Search for the cell housing the specified text and yield its [x, y] center coordinate. 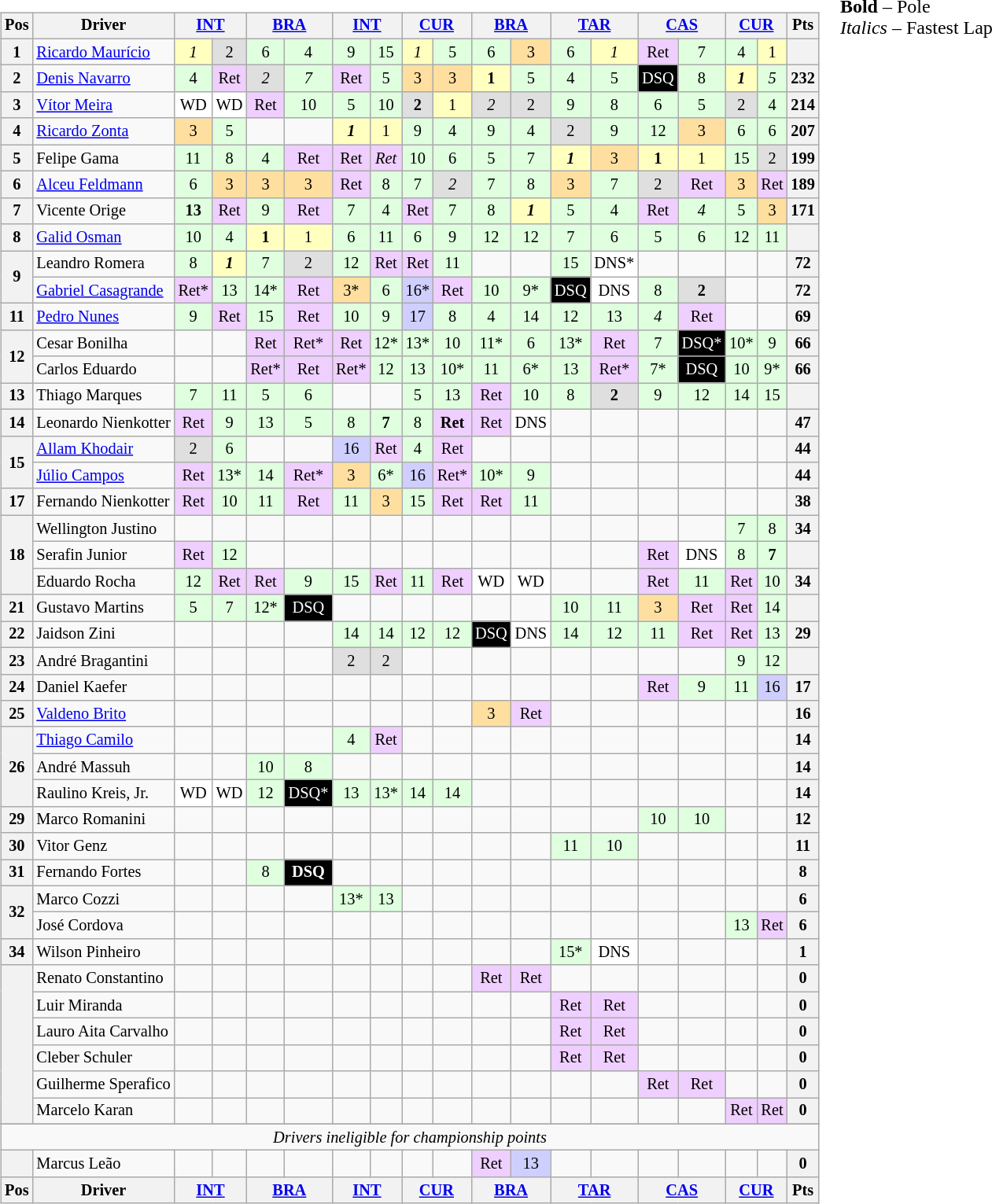
Lauro Aita Carvalho [103, 1032]
Marco Romanini [103, 819]
Fernando Fortes [103, 873]
18 [17, 555]
47 [803, 422]
Allam Khodair [103, 449]
26 [17, 766]
Marco Cozzi [103, 899]
Alceu Feldmann [103, 185]
Denis Navarro [103, 79]
16* [418, 290]
DNS* [614, 264]
Luir Miranda [103, 1005]
Thiago Marques [103, 396]
Guilherme Sperafico [103, 1084]
André Massuh [103, 767]
38 [803, 502]
Pedro Nunes [103, 317]
69 [803, 317]
Thiago Camilo [103, 740]
Serafin Junior [103, 555]
Vítor Meira [103, 105]
Vicente Orige [103, 211]
24 [17, 687]
José Cordova [103, 926]
Marcus Leão [103, 1164]
199 [803, 158]
3* [351, 290]
Felipe Gama [103, 158]
31 [17, 873]
Wellington Justino [103, 528]
Jaidson Zini [103, 635]
Galid Osman [103, 237]
Wilson Pinheiro [103, 952]
7* [658, 370]
25 [17, 714]
Daniel Kaefer [103, 687]
22 [17, 635]
Gustavo Martins [103, 608]
Carlos Eduardo [103, 370]
Gabriel Casagrande [103, 290]
Cesar Bonilha [103, 344]
Vitor Genz [103, 846]
Ricardo Maurício [103, 52]
23 [17, 661]
171 [803, 211]
189 [803, 185]
Renato Constantino [103, 978]
214 [803, 105]
Júlio Campos [103, 476]
Drivers ineligible for championship points [410, 1137]
232 [803, 79]
Cleber Schuler [103, 1058]
32 [17, 912]
11* [491, 344]
207 [803, 131]
Raulino Kreis, Jr. [103, 793]
15* [570, 952]
André Bragantini [103, 661]
Fernando Nienkotter [103, 502]
30 [17, 846]
Ricardo Zonta [103, 131]
Leonardo Nienkotter [103, 422]
Valdeno Brito [103, 714]
14* [265, 290]
Marcelo Karan [103, 1111]
Eduardo Rocha [103, 581]
21 [17, 608]
Leandro Romera [103, 264]
